Identify which cell holds the provided text, then report its [X, Y] central coordinate. 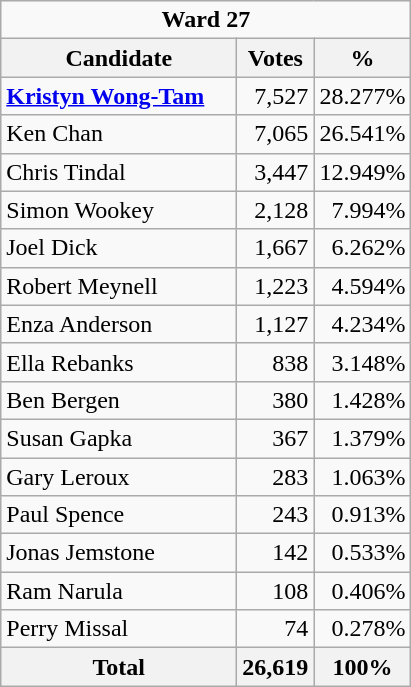
Ram Narula [119, 591]
4.594% [362, 286]
367 [276, 438]
1.428% [362, 400]
Ward 27 [206, 20]
4.234% [362, 324]
28.277% [362, 96]
108 [276, 591]
0.278% [362, 629]
Gary Leroux [119, 477]
Paul Spence [119, 515]
1.379% [362, 438]
1,223 [276, 286]
3.148% [362, 362]
Susan Gapka [119, 438]
3,447 [276, 172]
283 [276, 477]
100% [362, 667]
Ella Rebanks [119, 362]
380 [276, 400]
Perry Missal [119, 629]
12.949% [362, 172]
0.533% [362, 553]
Candidate [119, 58]
74 [276, 629]
Kristyn Wong-Tam [119, 96]
6.262% [362, 248]
1.063% [362, 477]
7,065 [276, 134]
0.406% [362, 591]
Chris Tindal [119, 172]
Joel Dick [119, 248]
243 [276, 515]
1,127 [276, 324]
Robert Meynell [119, 286]
26,619 [276, 667]
26.541% [362, 134]
1,667 [276, 248]
Ben Bergen [119, 400]
0.913% [362, 515]
Votes [276, 58]
142 [276, 553]
838 [276, 362]
Simon Wookey [119, 210]
7,527 [276, 96]
2,128 [276, 210]
% [362, 58]
Jonas Jemstone [119, 553]
Enza Anderson [119, 324]
7.994% [362, 210]
Total [119, 667]
Ken Chan [119, 134]
